From the cell containing the given text, extract its center point as [x, y] coordinate. 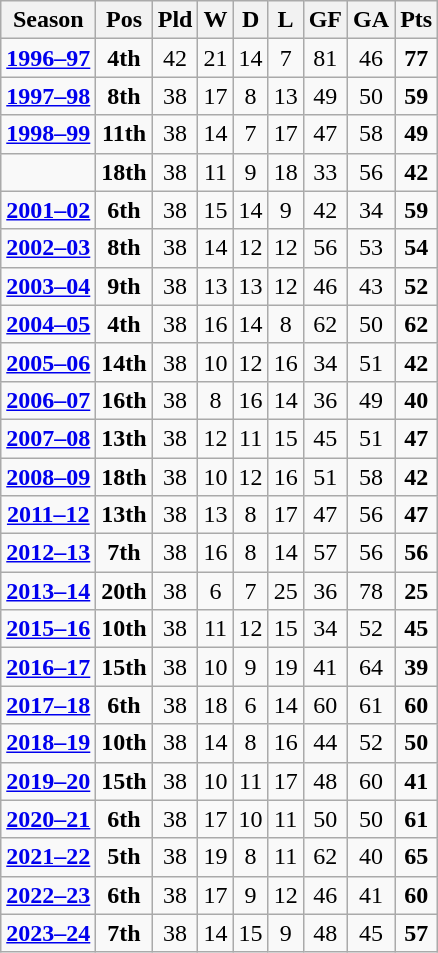
Season [48, 20]
1997–98 [48, 96]
2012–13 [48, 553]
L [286, 20]
39 [416, 667]
1996–97 [48, 58]
11th [124, 134]
77 [416, 58]
Pld [175, 20]
2008–09 [48, 477]
54 [416, 248]
D [250, 20]
2013–14 [48, 591]
81 [325, 58]
2015–16 [48, 629]
GA [372, 20]
2020–21 [48, 819]
20th [124, 591]
2011–12 [48, 515]
21 [216, 58]
65 [416, 857]
2006–07 [48, 400]
5th [124, 857]
14th [124, 362]
2005–06 [48, 362]
1998–99 [48, 134]
2001–02 [48, 210]
9th [124, 286]
2002–03 [48, 248]
33 [325, 172]
Pos [124, 20]
78 [372, 591]
2022–23 [48, 895]
16th [124, 400]
2007–08 [48, 438]
53 [372, 248]
2004–05 [48, 324]
43 [372, 286]
2021–22 [48, 857]
Pts [416, 20]
2003–04 [48, 286]
2018–19 [48, 743]
2016–17 [48, 667]
44 [325, 743]
2019–20 [48, 781]
2017–18 [48, 705]
W [216, 20]
64 [372, 667]
GF [325, 20]
2023–24 [48, 933]
